Search for the cell housing the specified text and yield its (x, y) center coordinate. 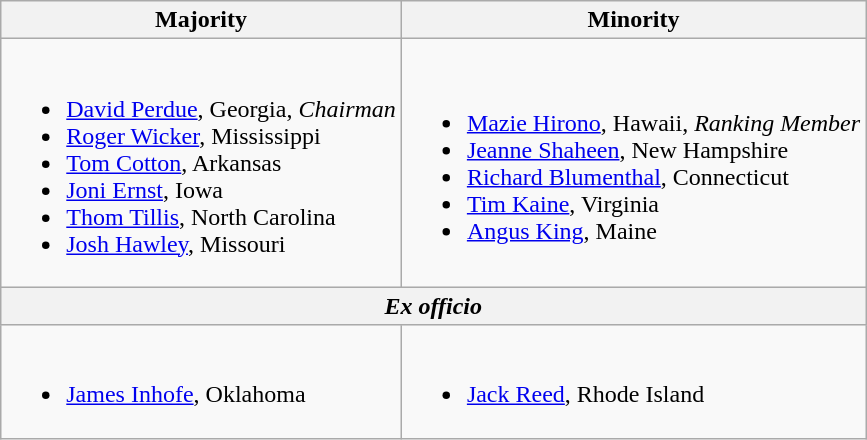
Ex officio (434, 306)
James Inhofe, Oklahoma (202, 382)
Jack Reed, Rhode Island (633, 382)
Mazie Hirono, Hawaii, Ranking MemberJeanne Shaheen, New HampshireRichard Blumenthal, ConnecticutTim Kaine, VirginiaAngus King, Maine (633, 163)
Majority (202, 20)
David Perdue, Georgia, ChairmanRoger Wicker, MississippiTom Cotton, ArkansasJoni Ernst, IowaThom Tillis, North CarolinaJosh Hawley, Missouri (202, 163)
Minority (633, 20)
